Return the (x, y) coordinate for the center point of the cell that contains the specified text.  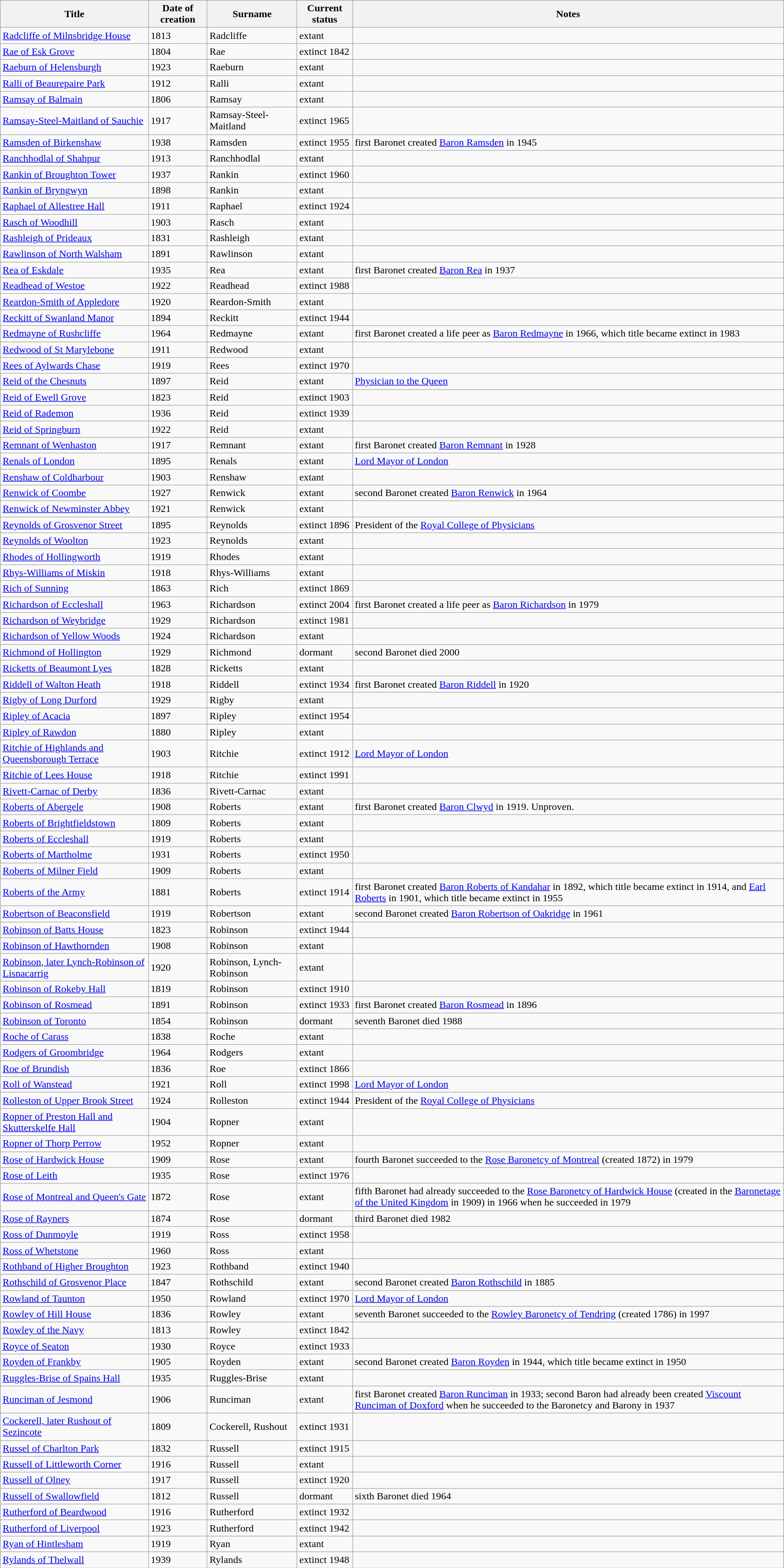
Reckitt of Swanland Manor (75, 318)
Rivett-Carnac (252, 791)
1847 (178, 1282)
Rowland (252, 1298)
Ramsay-Steel-Maitland (252, 121)
Rodgers of Groombridge (75, 1053)
Roll (252, 1085)
Royce (252, 1346)
Russell of Littleworth Corner (75, 1464)
1831 (178, 238)
extinct 1939 (325, 413)
extinct 1931 (325, 1427)
Ramsay-Steel-Maitland of Sauchie (75, 121)
Rose of Hardwick House (75, 1159)
Reardon-Smith (252, 302)
extinct 1869 (325, 589)
1832 (178, 1448)
Redmayne (252, 334)
Rasch (252, 222)
1952 (178, 1144)
Rea (252, 270)
third Baronet died 1982 (568, 1218)
Readhead (252, 286)
1913 (178, 158)
Roberts of Brightfieldstown (75, 823)
Rhys-Williams (252, 573)
Rea of Eskdale (75, 270)
1806 (178, 99)
Ryan (252, 1544)
Royden of Frankby (75, 1362)
Renshaw of Coldharbour (75, 477)
Rylands of Thelwall (75, 1560)
Rothband (252, 1266)
Reid of Rademon (75, 413)
first Baronet created Baron Rosmead in 1896 (568, 1005)
Robinson of Rokeby Hall (75, 989)
1927 (178, 493)
extinct 1940 (325, 1266)
1931 (178, 855)
Notes (568, 14)
fourth Baronet succeeded to the Rose Baronetcy of Montreal (created 1872) in 1979 (568, 1159)
Radcliffe of Milnsbridge House (75, 36)
Rose of Leith (75, 1175)
1904 (178, 1122)
Date of creation (178, 14)
Rowland of Taunton (75, 1298)
Rylands (252, 1560)
extinct 1866 (325, 1069)
Richardson of Weybridge (75, 620)
Redmayne of Rushcliffe (75, 334)
Rees of Aylwards Chase (75, 365)
extinct 1981 (325, 620)
Rawlinson of North Walsham (75, 254)
Ruggles-Brise of Spains Hall (75, 1378)
Ripley of Rawdon (75, 732)
Rowley of the Navy (75, 1330)
Ramsay of Balmain (75, 99)
Reynolds of Grosvenor Street (75, 525)
Rivett-Carnac of Derby (75, 791)
Rose of Rayners (75, 1218)
Ross of Whetstone (75, 1250)
extinct 1914 (325, 892)
Remnant (252, 445)
Cockerell, Rushout (252, 1427)
Russell of Olney (75, 1480)
Ramsay (252, 99)
Richmond (252, 652)
Rodgers (252, 1053)
1937 (178, 174)
Ritchie of Highlands and Queensborough Terrace (75, 753)
Surname (252, 14)
Russel of Charlton Park (75, 1448)
Raphael of Allestree Hall (75, 206)
second Baronet created Baron Royden in 1944, which title became extinct in 1950 (568, 1362)
Ripley of Acacia (75, 716)
1819 (178, 989)
Redwood (252, 350)
Ryan of Hintlesham (75, 1544)
Remnant of Wenhaston (75, 445)
1938 (178, 142)
Robertson of Beaconsfield (75, 914)
Current status (325, 14)
Rashleigh (252, 238)
1828 (178, 668)
Rae of Esk Grove (75, 51)
Raphael (252, 206)
seventh Baronet died 1988 (568, 1021)
Roll of Wanstead (75, 1085)
Robertson (252, 914)
Ranchhodlal of Shahpur (75, 158)
1963 (178, 604)
Title (75, 14)
Reckitt (252, 318)
first Baronet created a life peer as Baron Redmayne in 1966, which title became extinct in 1983 (568, 334)
Rashleigh of Prideaux (75, 238)
Runciman of Jesmond (75, 1400)
second Baronet died 2000 (568, 652)
1872 (178, 1197)
Robinson of Toronto (75, 1021)
Royce of Seaton (75, 1346)
extinct 1924 (325, 206)
Rowley of Hill House (75, 1314)
Reynolds of Woolton (75, 541)
Ricketts (252, 668)
1812 (178, 1496)
Raeburn (252, 67)
Ropner of Preston Hall and Skutterskelfe Hall (75, 1122)
Rankin of Broughton Tower (75, 174)
Rothschild of Grosvenor Place (75, 1282)
Richardson of Eccleshall (75, 604)
Reid of Ewell Grove (75, 397)
1881 (178, 892)
Ralli of Beaurepaire Park (75, 83)
extinct 1942 (325, 1528)
Rhodes of Hollingworth (75, 557)
Radcliffe (252, 36)
Ritchie of Lees House (75, 775)
Roche of Carass (75, 1037)
Renwick of Coombe (75, 493)
Rolleston (252, 1100)
Roberts of Eccleshall (75, 839)
Ramsden (252, 142)
Roberts of the Army (75, 892)
first Baronet created a life peer as Baron Richardson in 1979 (568, 604)
Rose of Montreal and Queen's Gate (75, 1197)
extinct 1912 (325, 753)
extinct 1915 (325, 1448)
Rich of Sunning (75, 589)
Ralli (252, 83)
1905 (178, 1362)
Rees (252, 365)
Renshaw (252, 477)
Riddell (252, 684)
Renals of London (75, 461)
Rae (252, 51)
1930 (178, 1346)
Robinson of Hawthornden (75, 946)
Robinson, Lynch-Robinson (252, 967)
first Baronet created Baron Ramsden in 1945 (568, 142)
Readhead of Westoe (75, 286)
Rich (252, 589)
extinct 1910 (325, 989)
1912 (178, 83)
Rigby of Long Durford (75, 700)
Robinson of Rosmead (75, 1005)
1906 (178, 1400)
seventh Baronet succeeded to the Rowley Baronetcy of Tendring (created 1786) in 1997 (568, 1314)
first Baronet created Baron Riddell in 1920 (568, 684)
Redwood of St Marylebone (75, 350)
extinct 1896 (325, 525)
Reid of Springburn (75, 429)
1960 (178, 1250)
Roberts of Martholme (75, 855)
Ross of Dunmoyle (75, 1234)
Richmond of Hollington (75, 652)
extinct 1954 (325, 716)
Physician to the Queen (568, 381)
Renals (252, 461)
Cockerell, later Rushout of Sezincote (75, 1427)
extinct 1958 (325, 1234)
second Baronet created Baron Renwick in 1964 (568, 493)
1898 (178, 190)
1894 (178, 318)
second Baronet created Baron Rothschild in 1885 (568, 1282)
Reardon-Smith of Appledore (75, 302)
Richardson of Yellow Woods (75, 636)
Roberts of Milner Field (75, 871)
Rigby (252, 700)
extinct 1934 (325, 684)
Robinson, later Lynch-Robinson of Lisnacarrig (75, 967)
extinct 2004 (325, 604)
Rothband of Higher Broughton (75, 1266)
Roberts of Abergele (75, 807)
Rolleston of Upper Brook Street (75, 1100)
Rutherford of Liverpool (75, 1528)
1854 (178, 1021)
1804 (178, 51)
second Baronet created Baron Robertson of Oakridge in 1961 (568, 914)
extinct 1903 (325, 397)
1863 (178, 589)
Raeburn of Helensburgh (75, 67)
Ramsden of Birkenshaw (75, 142)
1939 (178, 1560)
extinct 1932 (325, 1512)
Ruggles-Brise (252, 1378)
extinct 1965 (325, 121)
extinct 1976 (325, 1175)
Robinson of Batts House (75, 930)
Rankin of Bryngwyn (75, 190)
first Baronet created Baron Remnant in 1928 (568, 445)
Rawlinson (252, 254)
extinct 1998 (325, 1085)
Russell of Swallowfield (75, 1496)
Rasch of Woodhill (75, 222)
Ricketts of Beaumont Lyes (75, 668)
1936 (178, 413)
extinct 1955 (325, 142)
1874 (178, 1218)
Runciman (252, 1400)
extinct 1991 (325, 775)
Ropner of Thorp Perrow (75, 1144)
Reid of the Chesnuts (75, 381)
Rutherford of Beardwood (75, 1512)
Ranchhodlal (252, 158)
1880 (178, 732)
extinct 1920 (325, 1480)
Rhys-Williams of Miskin (75, 573)
Rhodes (252, 557)
extinct 1948 (325, 1560)
Roe of Brundish (75, 1069)
1950 (178, 1298)
sixth Baronet died 1964 (568, 1496)
Renwick of Newminster Abbey (75, 509)
Royden (252, 1362)
Roche (252, 1037)
first Baronet created Baron Rea in 1937 (568, 270)
Roe (252, 1069)
first Baronet created Baron Clwyd in 1919. Unproven. (568, 807)
Riddell of Walton Heath (75, 684)
extinct 1988 (325, 286)
1838 (178, 1037)
extinct 1960 (325, 174)
extinct 1950 (325, 855)
Rothschild (252, 1282)
